Locate the cell with the specified text and output its (X, Y) center coordinate. 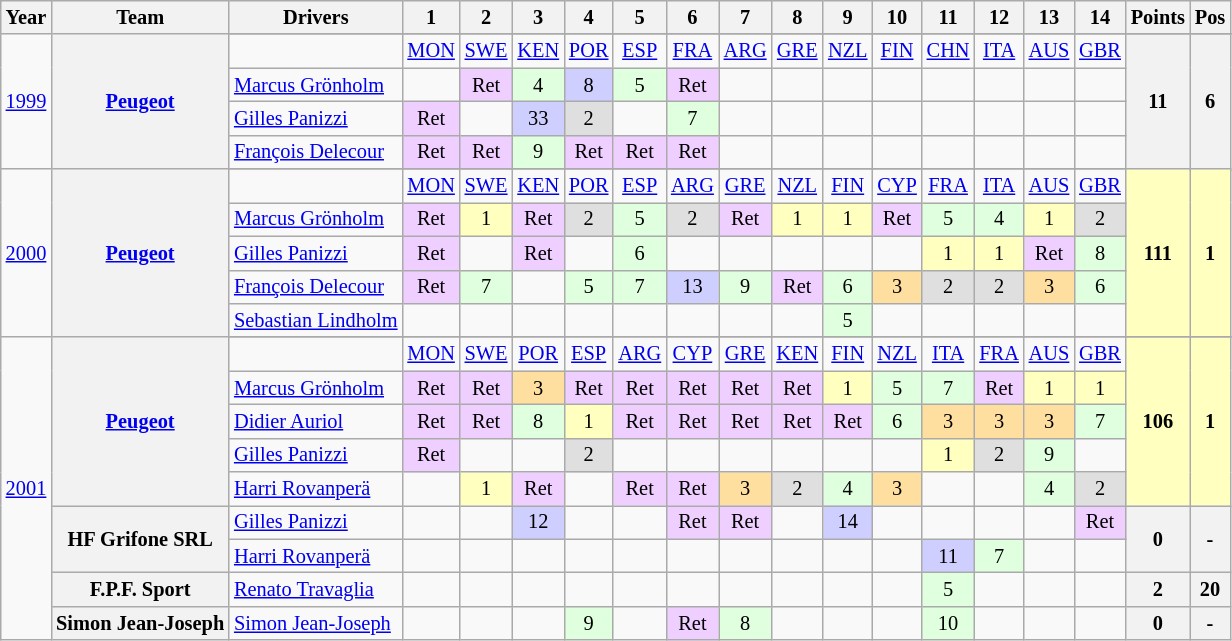
Renato Travaglia (316, 589)
HF Grifone SRL (140, 538)
2000 (26, 253)
2001 (26, 488)
1999 (26, 102)
Didier Auriol (316, 421)
Points (1158, 17)
Drivers (316, 17)
106 (1158, 421)
CHN (948, 51)
Pos (1210, 17)
F.P.F. Sport (140, 589)
Team (140, 17)
Sebastian Lindholm (316, 320)
Year (26, 17)
20 (1210, 589)
111 (1158, 253)
33 (538, 118)
